Output the [x, y] coordinate of the center of the cell containing the given text.  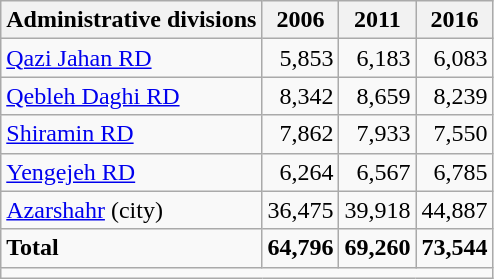
Administrative divisions [132, 20]
7,862 [300, 134]
8,342 [300, 96]
69,260 [378, 248]
6,083 [454, 58]
6,264 [300, 172]
Yengejeh RD [132, 172]
8,659 [378, 96]
64,796 [300, 248]
73,544 [454, 248]
39,918 [378, 210]
Qebleh Daghi RD [132, 96]
2011 [378, 20]
7,550 [454, 134]
2016 [454, 20]
6,183 [378, 58]
2006 [300, 20]
Qazi Jahan RD [132, 58]
5,853 [300, 58]
6,567 [378, 172]
44,887 [454, 210]
Shiramin RD [132, 134]
6,785 [454, 172]
8,239 [454, 96]
Azarshahr (city) [132, 210]
36,475 [300, 210]
Total [132, 248]
7,933 [378, 134]
